Provide the [X, Y] coordinate of the cell's center where the given text is located.  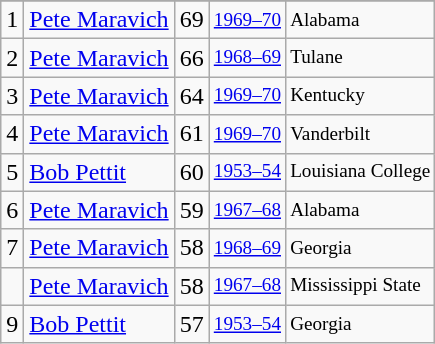
3 [12, 96]
66 [192, 58]
Kentucky [360, 96]
2 [12, 58]
Mississippi State [360, 286]
4 [12, 134]
Tulane [360, 58]
5 [12, 172]
1 [12, 20]
9 [12, 324]
Louisiana College [360, 172]
Vanderbilt [360, 134]
64 [192, 96]
7 [12, 248]
60 [192, 172]
61 [192, 134]
69 [192, 20]
59 [192, 210]
57 [192, 324]
6 [12, 210]
